Identify which cell holds the provided text, then report its (x, y) central coordinate. 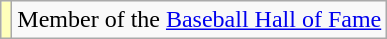
Member of the Baseball Hall of Fame (200, 20)
